Return (X, Y) of the center of cell containing provided text 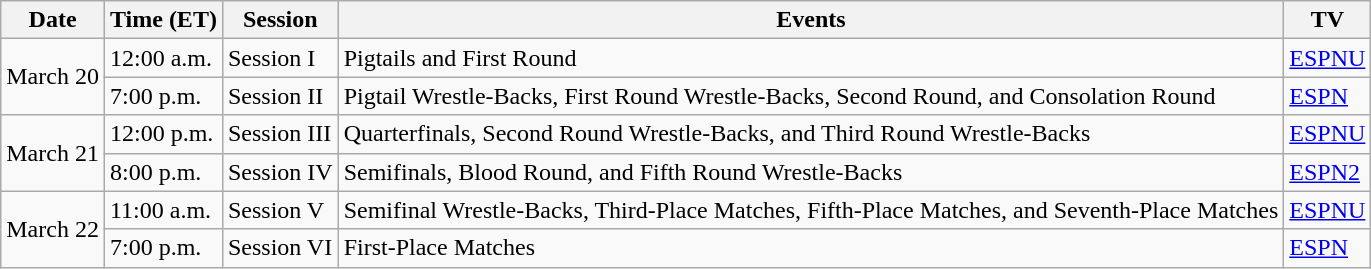
12:00 a.m. (163, 58)
First-Place Matches (811, 248)
March 20 (53, 77)
Semifinals, Blood Round, and Fifth Round Wrestle-Backs (811, 172)
Session V (280, 210)
Session I (280, 58)
Date (53, 20)
Session VI (280, 248)
8:00 p.m. (163, 172)
Pigtail Wrestle-Backs, First Round Wrestle-Backs, Second Round, and Consolation Round (811, 96)
ESPN2 (1328, 172)
Semifinal Wrestle-Backs, Third-Place Matches, Fifth-Place Matches, and Seventh-Place Matches (811, 210)
11:00 a.m. (163, 210)
Pigtails and First Round (811, 58)
March 22 (53, 229)
Session (280, 20)
March 21 (53, 153)
Session III (280, 134)
TV (1328, 20)
Session IV (280, 172)
Quarterfinals, Second Round Wrestle-Backs, and Third Round Wrestle-Backs (811, 134)
12:00 p.m. (163, 134)
Time (ET) (163, 20)
Events (811, 20)
Session II (280, 96)
